Return the [x, y] coordinate for the center point of the cell that contains the specified text.  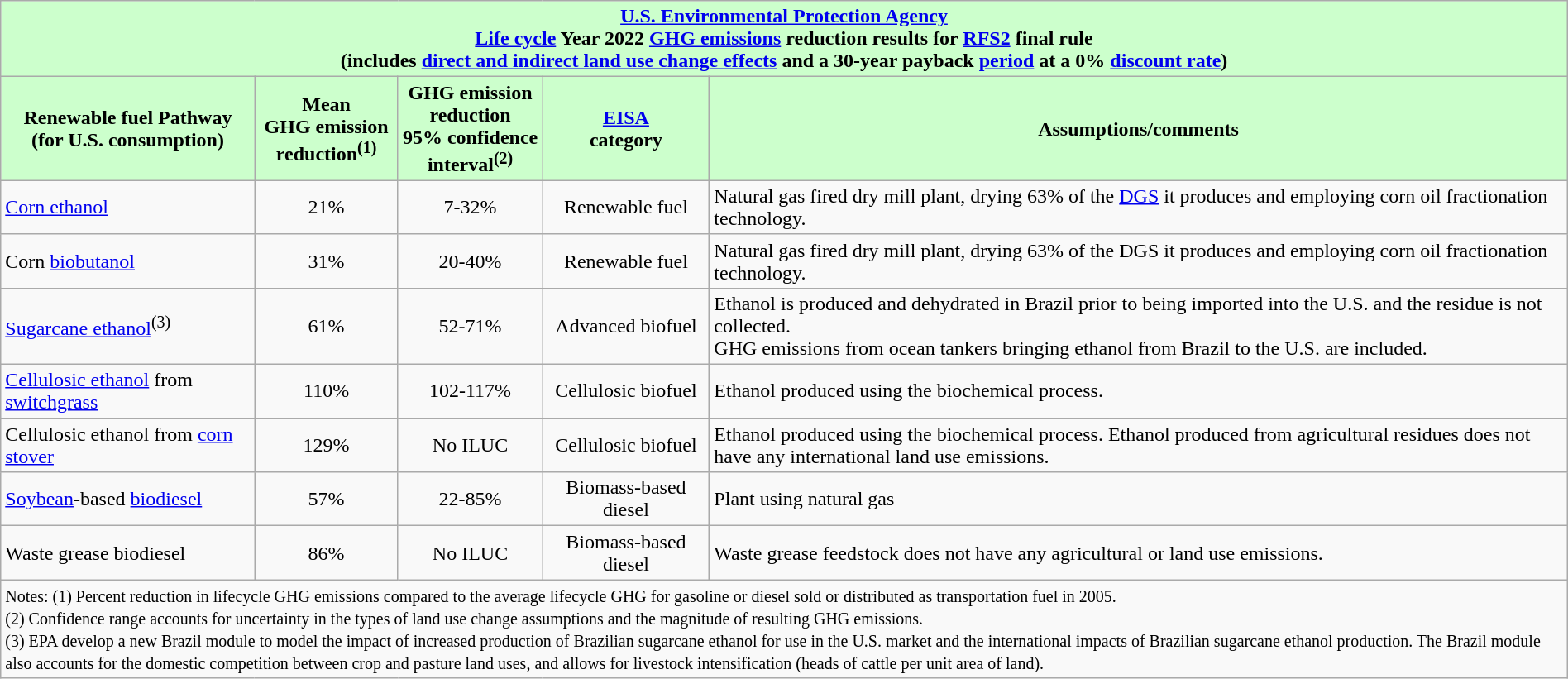
Ethanol produced using the biochemical process. Ethanol produced from agricultural residues does not have any international land use emissions. [1138, 445]
22-85% [470, 500]
Plant using natural gas [1138, 500]
110% [326, 392]
57% [326, 500]
Advanced biofuel [626, 326]
Soybean-based biodiesel [127, 500]
Ethanol produced using the biochemical process. [1138, 392]
Waste grease feedstock does not have any agricultural or land use emissions. [1138, 552]
Renewable fuel Pathway(for U.S. consumption) [127, 129]
129% [326, 445]
86% [326, 552]
Waste grease biodiesel [127, 552]
Corn ethanol [127, 207]
Assumptions/comments [1138, 129]
102-117% [470, 392]
Sugarcane ethanol(3) [127, 326]
7-32% [470, 207]
20-40% [470, 261]
Cellulosic ethanol from corn stover [127, 445]
GHG emissionreduction95% confidence interval(2) [470, 129]
MeanGHG emissionreduction(1) [326, 129]
21% [326, 207]
31% [326, 261]
61% [326, 326]
52-71% [470, 326]
Cellulosic ethanol from switchgrass [127, 392]
Corn biobutanol [127, 261]
EISAcategory [626, 129]
